Return the [X, Y] coordinate for the center point of the cell that contains the specified text.  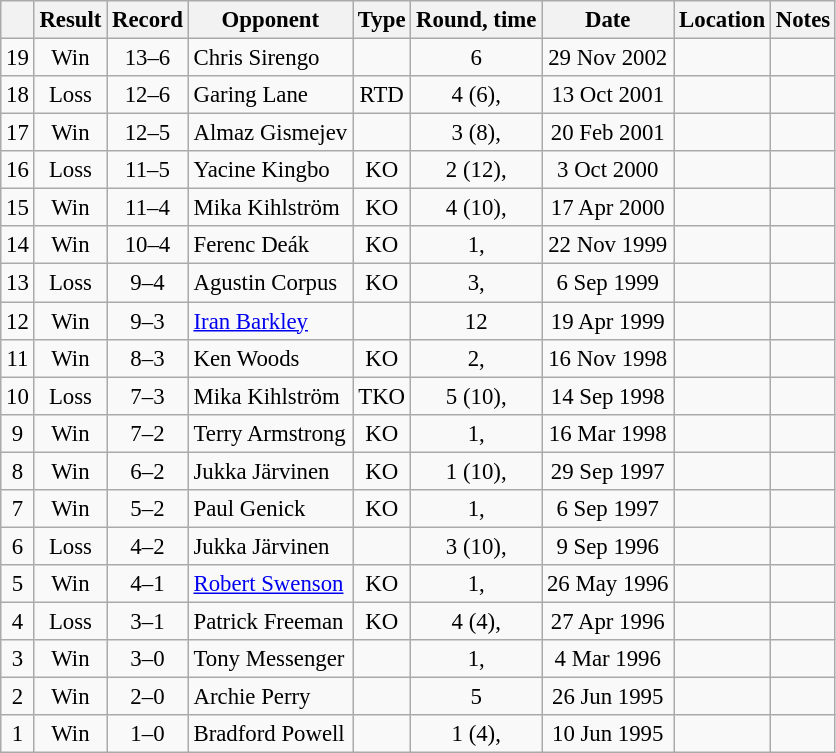
5–2 [148, 509]
Archie Perry [270, 697]
3–1 [148, 621]
7 [18, 509]
1–0 [148, 734]
6 Sep 1997 [608, 509]
8 [18, 471]
Result [70, 20]
3 [18, 659]
3–0 [148, 659]
Ferenc Deák [270, 245]
2 [18, 697]
26 May 1996 [608, 584]
4 (4), [476, 621]
Terry Armstrong [270, 433]
17 Apr 2000 [608, 208]
17 [18, 133]
11–5 [148, 170]
29 Nov 2002 [608, 58]
1 (4), [476, 734]
4 (10), [476, 208]
Bradford Powell [270, 734]
Tony Messenger [270, 659]
Patrick Freeman [270, 621]
Notes [802, 20]
Ken Woods [270, 358]
3 (8), [476, 133]
3, [476, 283]
Robert Swenson [270, 584]
11 [18, 358]
RTD [382, 95]
18 [18, 95]
16 Nov 1998 [608, 358]
Yacine Kingbo [270, 170]
13–6 [148, 58]
13 [18, 283]
20 Feb 2001 [608, 133]
9 [18, 433]
7–2 [148, 433]
2, [476, 358]
6 Sep 1999 [608, 283]
3 Oct 2000 [608, 170]
14 Sep 1998 [608, 396]
29 Sep 1997 [608, 471]
1 [18, 734]
16 [18, 170]
27 Apr 1996 [608, 621]
Agustin Corpus [270, 283]
6–2 [148, 471]
12–6 [148, 95]
Location [722, 20]
2 (12), [476, 170]
9–3 [148, 321]
Round, time [476, 20]
2–0 [148, 697]
1 (10), [476, 471]
9 Sep 1996 [608, 546]
19 [18, 58]
7–3 [148, 396]
10 Jun 1995 [608, 734]
4–1 [148, 584]
Iran Barkley [270, 321]
5 (10), [476, 396]
Type [382, 20]
12–5 [148, 133]
4 [18, 621]
Paul Genick [270, 509]
Chris Sirengo [270, 58]
3 (10), [476, 546]
14 [18, 245]
15 [18, 208]
4 (6), [476, 95]
16 Mar 1998 [608, 433]
Almaz Gismejev [270, 133]
TKO [382, 396]
26 Jun 1995 [608, 697]
11–4 [148, 208]
19 Apr 1999 [608, 321]
Record [148, 20]
Date [608, 20]
8–3 [148, 358]
9–4 [148, 283]
22 Nov 1999 [608, 245]
Garing Lane [270, 95]
4–2 [148, 546]
10 [18, 396]
10–4 [148, 245]
Opponent [270, 20]
13 Oct 2001 [608, 95]
4 Mar 1996 [608, 659]
